Identify which cell holds the provided text, then report its (X, Y) central coordinate. 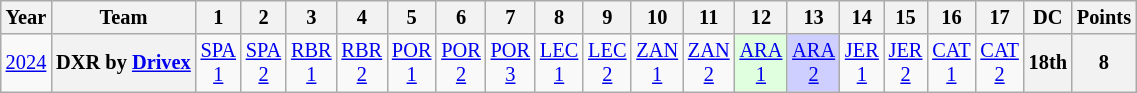
2024 (26, 63)
POR1 (412, 63)
SPA2 (264, 63)
DC (1048, 17)
15 (906, 17)
CAT1 (951, 63)
3 (311, 17)
Year (26, 17)
2 (264, 17)
12 (762, 17)
1 (218, 17)
14 (862, 17)
ARA1 (762, 63)
CAT2 (999, 63)
10 (657, 17)
LEC2 (607, 63)
ZAN2 (709, 63)
6 (460, 17)
SPA1 (218, 63)
JER1 (862, 63)
RBR1 (311, 63)
Points (1104, 17)
Team (123, 17)
DXR by Drivex (123, 63)
JER2 (906, 63)
ARA2 (814, 63)
9 (607, 17)
ZAN1 (657, 63)
7 (510, 17)
18th (1048, 63)
5 (412, 17)
POR3 (510, 63)
16 (951, 17)
4 (362, 17)
13 (814, 17)
POR2 (460, 63)
RBR2 (362, 63)
LEC1 (559, 63)
17 (999, 17)
11 (709, 17)
